For the text-containing cell, return its midpoint in [x, y] coordinate format. 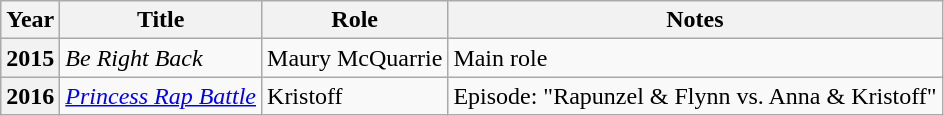
Princess Rap Battle [161, 96]
Notes [695, 20]
Kristoff [355, 96]
2016 [30, 96]
Maury McQuarrie [355, 58]
Role [355, 20]
Episode: "Rapunzel & Flynn vs. Anna & Kristoff" [695, 96]
Title [161, 20]
Be Right Back [161, 58]
Year [30, 20]
2015 [30, 58]
Main role [695, 58]
